Return (x, y) of the center of cell containing provided text 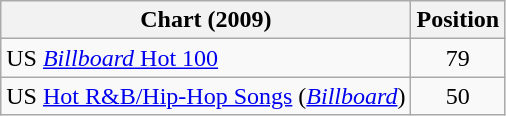
79 (458, 58)
Position (458, 20)
US Hot R&B/Hip-Hop Songs (Billboard) (206, 96)
US Billboard Hot 100 (206, 58)
Chart (2009) (206, 20)
50 (458, 96)
